Capture the cell that displays the provided text and extract its (x, y) central coordinate. 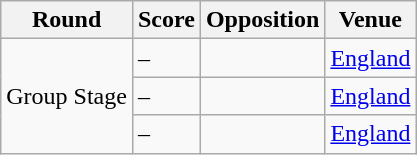
Round (67, 20)
Opposition (262, 20)
Venue (370, 20)
Group Stage (67, 96)
Score (166, 20)
